Provide the [x, y] coordinate of the cell's center where the given text is located.  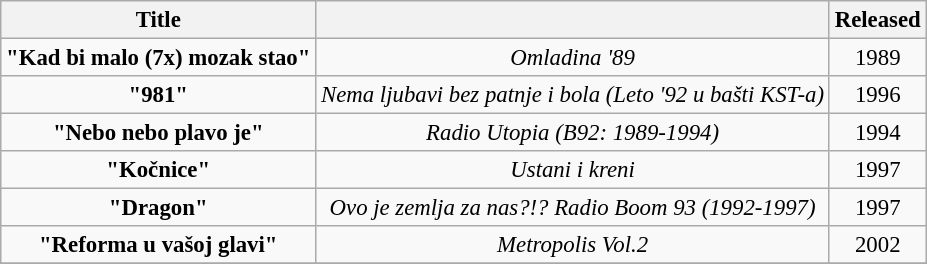
Released [878, 20]
Metropolis Vol.2 [573, 245]
"Kočnice" [158, 170]
1994 [878, 133]
"981" [158, 95]
Ovo je zemlja za nas?!? Radio Boom 93 (1992-1997) [573, 208]
Radio Utopia (B92: 1989-1994) [573, 133]
Omladina '89 [573, 58]
1989 [878, 58]
Title [158, 20]
"Reforma u vašoj glavi" [158, 245]
"Kad bi malo (7x) mozak stao" [158, 58]
"Dragon" [158, 208]
Ustani i kreni [573, 170]
1996 [878, 95]
Nema ljubavi bez patnje i bola (Leto '92 u bašti KST-a) [573, 95]
2002 [878, 245]
"Nebo nebo plavo je" [158, 133]
